Detect which cell encompasses the target text, then output its (X, Y) center coordinate. 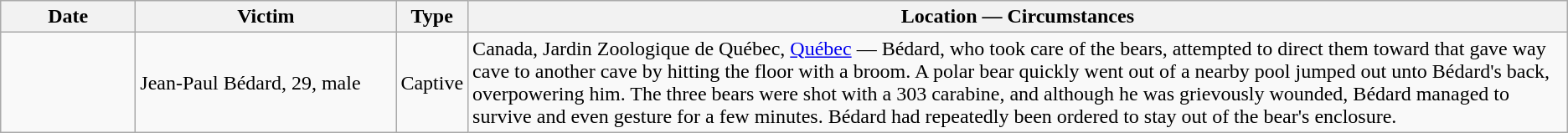
Date (69, 17)
Victim (266, 17)
Captive (432, 82)
Jean-Paul Bédard, 29, male (266, 82)
Location — Circumstances (1019, 17)
Type (432, 17)
